Scan for the cell matching the given text and deliver its (x, y) coordinate at center. 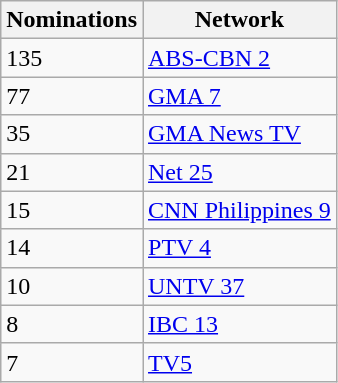
21 (72, 172)
GMA 7 (239, 96)
UNTV 37 (239, 286)
8 (72, 324)
135 (72, 58)
Net 25 (239, 172)
7 (72, 362)
10 (72, 286)
77 (72, 96)
14 (72, 248)
Network (239, 20)
TV5 (239, 362)
15 (72, 210)
IBC 13 (239, 324)
CNN Philippines 9 (239, 210)
Nominations (72, 20)
GMA News TV (239, 134)
35 (72, 134)
PTV 4 (239, 248)
ABS-CBN 2 (239, 58)
